Search for the cell housing the specified text and yield its (X, Y) center coordinate. 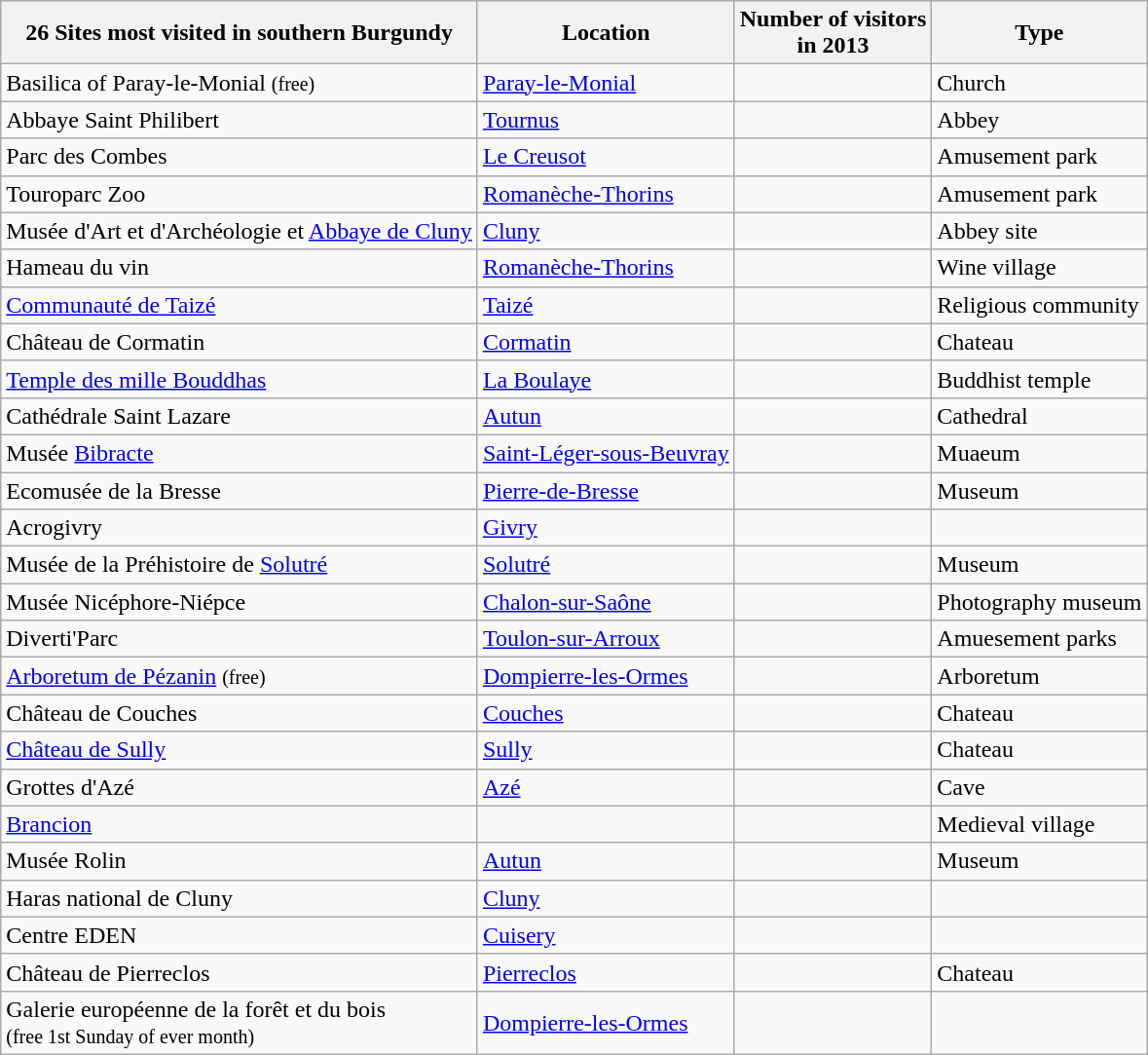
Grottes d'Azé (240, 787)
Cuisery (606, 935)
Cathedral (1040, 416)
Brancion (240, 824)
Arboretum (1040, 676)
Paray-le-Monial (606, 83)
Musée Bibracte (240, 453)
Ecomusée de la Bresse (240, 490)
Basilica of Paray-le-Monial (free) (240, 83)
Musée Rolin (240, 861)
Solutré (606, 565)
Temple des mille Bouddhas (240, 379)
Château de Pierreclos (240, 972)
Givry (606, 528)
La Boulaye (606, 379)
Centre EDEN (240, 935)
Château de Couches (240, 713)
Abbey site (1040, 231)
Diverti'Parc (240, 639)
Church (1040, 83)
Amuesement parks (1040, 639)
Buddhist temple (1040, 379)
Communauté de Taizé (240, 305)
26 Sites most visited in southern Burgundy (240, 33)
Taizé (606, 305)
Haras national de Cluny (240, 898)
Medieval village (1040, 824)
Parc des Combes (240, 157)
Type (1040, 33)
Azé (606, 787)
Touroparc Zoo (240, 194)
Toulon-sur-Arroux (606, 639)
Le Creusot (606, 157)
Galerie européenne de la forêt et du bois (free 1st Sunday of ever month) (240, 1023)
Abbey (1040, 120)
Château de Sully (240, 750)
Wine village (1040, 268)
Pierre-de-Bresse (606, 490)
Pierreclos (606, 972)
Abbaye Saint Philibert (240, 120)
Musée de la Préhistoire de Solutré (240, 565)
Tournus (606, 120)
Religious community (1040, 305)
Chalon-sur-Saône (606, 602)
Cathédrale Saint Lazare (240, 416)
Couches (606, 713)
Location (606, 33)
Château de Cormatin (240, 342)
Acrogivry (240, 528)
Photography museum (1040, 602)
Cave (1040, 787)
Muaeum (1040, 453)
Musée d'Art et d'Archéologie et Abbaye de Cluny (240, 231)
Cormatin (606, 342)
Saint-Léger-sous-Beuvray (606, 453)
Musée Nicéphore-Niépce (240, 602)
Number of visitors in 2013 (833, 33)
Arboretum de Pézanin (free) (240, 676)
Sully (606, 750)
Hameau du vin (240, 268)
